Search for the cell housing the specified text and yield its (x, y) center coordinate. 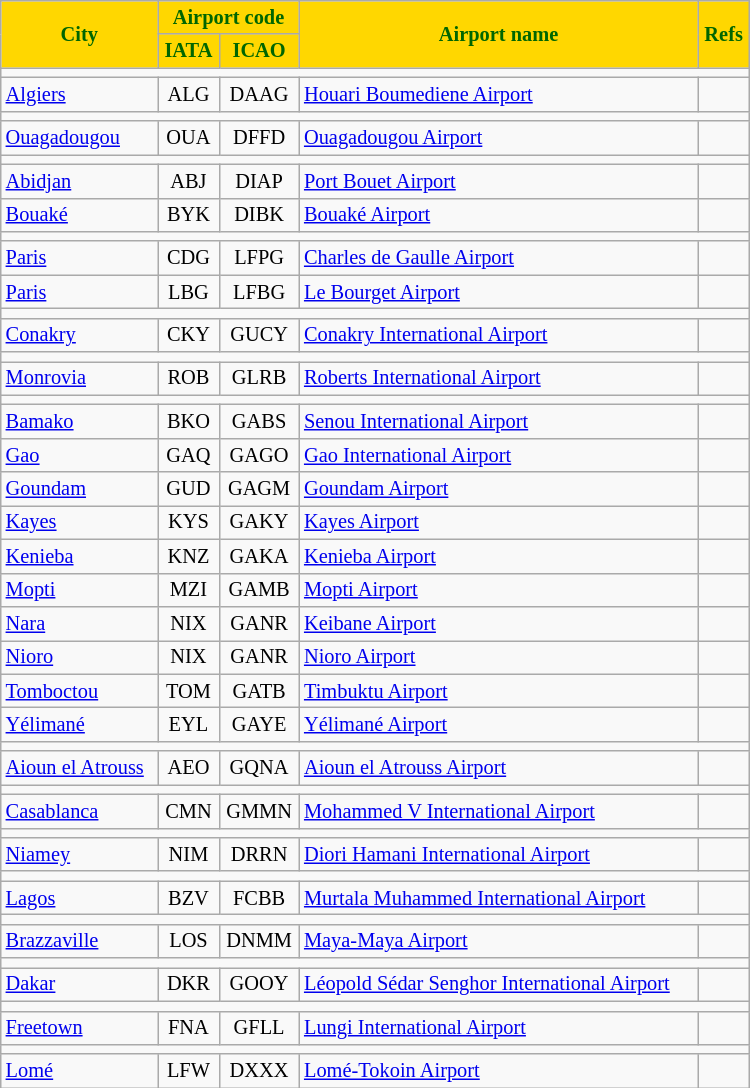
Ouagadougou (80, 138)
Port Bouet Airport (498, 181)
LBG (188, 292)
Roberts International Airport (498, 378)
Airport code (228, 17)
Lagos (80, 898)
Mopti (80, 590)
GAYE (259, 724)
FNA (188, 1028)
Nara (80, 623)
Charles de Gaulle Airport (498, 258)
ALG (188, 94)
KYS (188, 522)
Conakry International Airport (498, 335)
ABJ (188, 181)
GQNA (259, 768)
GAKY (259, 522)
Nioro Airport (498, 657)
Lungi International Airport (498, 1028)
Refs (724, 34)
Aioun el Atrouss Airport (498, 768)
Brazzaville (80, 941)
AEO (188, 768)
Kenieba (80, 556)
BYK (188, 215)
DIAP (259, 181)
DAAG (259, 94)
Kenieba Airport (498, 556)
Lomé (80, 1071)
City (80, 34)
IATA (188, 51)
GABS (259, 421)
BZV (188, 898)
LFPG (259, 258)
CKY (188, 335)
Yélimané (80, 724)
Lomé-Tokoin Airport (498, 1071)
Conakry (80, 335)
Gao International Airport (498, 455)
MZI (188, 590)
EYL (188, 724)
Le Bourget Airport (498, 292)
FCBB (259, 898)
Keibane Airport (498, 623)
Dakar (80, 984)
Monrovia (80, 378)
NIM (188, 854)
Diori Hamani International Airport (498, 854)
Gao (80, 455)
Murtala Muhammed International Airport (498, 898)
DIBK (259, 215)
DXXX (259, 1071)
Tomboctou (80, 691)
Mopti Airport (498, 590)
Freetown (80, 1028)
Senou International Airport (498, 421)
OUA (188, 138)
GATB (259, 691)
GUCY (259, 335)
Ouagadougou Airport (498, 138)
GAMB (259, 590)
DNMM (259, 941)
CDG (188, 258)
GAQ (188, 455)
BKO (188, 421)
GOOY (259, 984)
GMMN (259, 811)
CMN (188, 811)
Nioro (80, 657)
KNZ (188, 556)
ROB (188, 378)
Kayes Airport (498, 522)
Airport name (498, 34)
GFLL (259, 1028)
LOS (188, 941)
Bouaké (80, 215)
Abidjan (80, 181)
ICAO (259, 51)
Yélimané Airport (498, 724)
Mohammed V International Airport (498, 811)
Kayes (80, 522)
GAKA (259, 556)
Bouaké Airport (498, 215)
GAGO (259, 455)
Goundam (80, 489)
LFW (188, 1071)
Bamako (80, 421)
GLRB (259, 378)
Goundam Airport (498, 489)
DRRN (259, 854)
Maya-Maya Airport (498, 941)
Casablanca (80, 811)
Timbuktu Airport (498, 691)
GUD (188, 489)
Algiers (80, 94)
Léopold Sédar Senghor International Airport (498, 984)
GAGM (259, 489)
Aioun el Atrouss (80, 768)
DKR (188, 984)
DFFD (259, 138)
TOM (188, 691)
Houari Boumediene Airport (498, 94)
Niamey (80, 854)
LFBG (259, 292)
